Return the [X, Y] coordinate for the center point of the cell that contains the specified text.  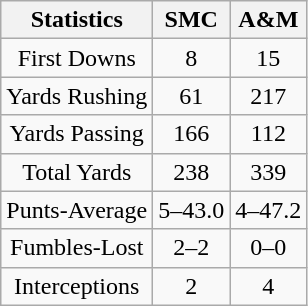
SMC [192, 20]
Yards Passing [77, 134]
4 [268, 286]
2 [192, 286]
15 [268, 58]
Total Yards [77, 172]
339 [268, 172]
8 [192, 58]
Statistics [77, 20]
Interceptions [77, 286]
Punts-Average [77, 210]
5–43.0 [192, 210]
61 [192, 96]
Yards Rushing [77, 96]
217 [268, 96]
166 [192, 134]
2–2 [192, 248]
4–47.2 [268, 210]
A&M [268, 20]
112 [268, 134]
First Downs [77, 58]
Fumbles-Lost [77, 248]
238 [192, 172]
0–0 [268, 248]
